Provide the [X, Y] coordinate of the cell's center where the given text is located.  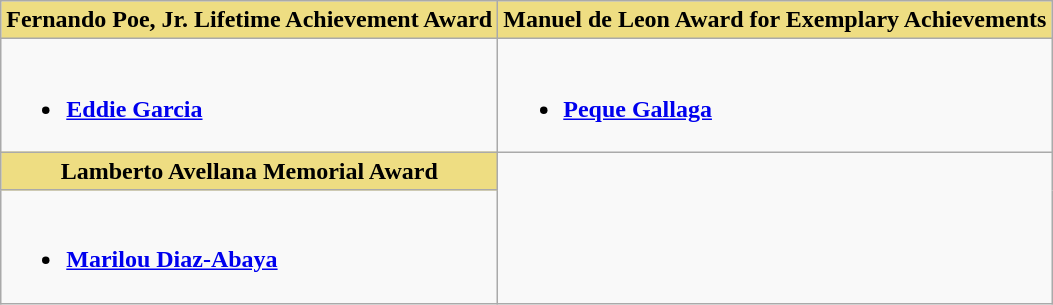
Manuel de Leon Award for Exemplary Achievements [775, 20]
Lamberto Avellana Memorial Award [250, 171]
Eddie Garcia [250, 96]
Fernando Poe, Jr. Lifetime Achievement Award [250, 20]
Peque Gallaga [775, 96]
Marilou Diaz-Abaya [250, 246]
